Return [X, Y] of the center of cell containing provided text 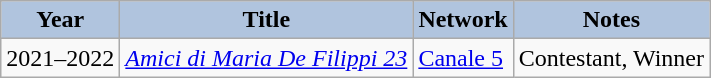
Year [60, 20]
Amici di Maria De Filippi 23 [266, 58]
Network [463, 20]
Notes [611, 20]
Contestant, Winner [611, 58]
Title [266, 20]
Canale 5 [463, 58]
2021–2022 [60, 58]
